Extract the (x, y) coordinate from the center of the cell holding the provided text.  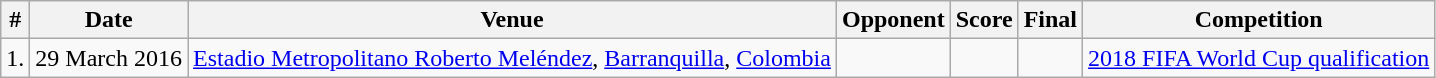
Final (1050, 20)
29 March 2016 (109, 58)
Date (109, 20)
Competition (1259, 20)
Opponent (893, 20)
Venue (512, 20)
2018 FIFA World Cup qualification (1259, 58)
1. (16, 58)
# (16, 20)
Estadio Metropolitano Roberto Meléndez, Barranquilla, Colombia (512, 58)
Score (984, 20)
